Extract the (X, Y) coordinate from the center of the cell holding the provided text.  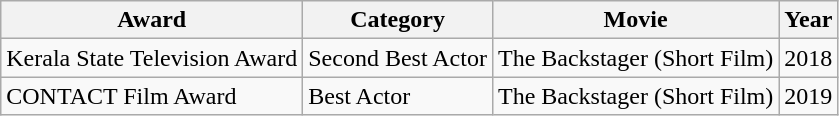
2018 (808, 58)
Best Actor (398, 96)
Movie (635, 20)
Category (398, 20)
Kerala State Television Award (152, 58)
Award (152, 20)
CONTACT Film Award (152, 96)
2019 (808, 96)
Year (808, 20)
Second Best Actor (398, 58)
